Determine the [x, y] coordinate at the center of the cell enclosing the given text.  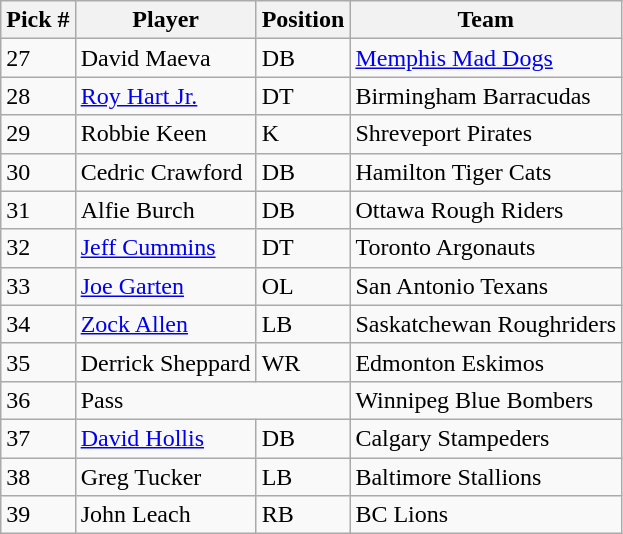
Edmonton Eskimos [486, 362]
28 [38, 96]
John Leach [166, 515]
33 [38, 286]
Hamilton Tiger Cats [486, 172]
San Antonio Texans [486, 286]
Jeff Cummins [166, 248]
Baltimore Stallions [486, 477]
39 [38, 515]
32 [38, 248]
WR [303, 362]
35 [38, 362]
Toronto Argonauts [486, 248]
38 [38, 477]
Saskatchewan Roughriders [486, 324]
29 [38, 134]
30 [38, 172]
Roy Hart Jr. [166, 96]
Birmingham Barracudas [486, 96]
31 [38, 210]
Cedric Crawford [166, 172]
Robbie Keen [166, 134]
Team [486, 20]
David Hollis [166, 438]
Alfie Burch [166, 210]
Ottawa Rough Riders [486, 210]
Pass [212, 400]
RB [303, 515]
David Maeva [166, 58]
36 [38, 400]
K [303, 134]
OL [303, 286]
Shreveport Pirates [486, 134]
Pick # [38, 20]
BC Lions [486, 515]
Winnipeg Blue Bombers [486, 400]
37 [38, 438]
Calgary Stampeders [486, 438]
Position [303, 20]
27 [38, 58]
Derrick Sheppard [166, 362]
Zock Allen [166, 324]
Player [166, 20]
Greg Tucker [166, 477]
Joe Garten [166, 286]
34 [38, 324]
Memphis Mad Dogs [486, 58]
